Return [X, Y] of the center of cell containing provided text 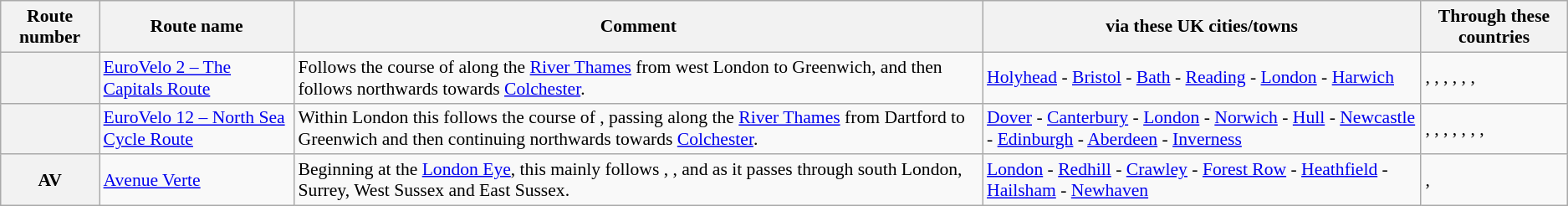
, , , , , , [1494, 77]
Holyhead - Bristol - Bath - Reading - London - Harwich [1202, 77]
, , , , , , , [1494, 129]
via these UK cities/towns [1202, 27]
Comment [639, 27]
Through these countries [1494, 27]
Dover - Canterbury - London - Norwich - Hull - Newcastle - Edinburgh - Aberdeen - Inverness [1202, 129]
Beginning at the London Eye, this mainly follows , , and as it passes through south London, Surrey, West Sussex and East Sussex. [639, 181]
Avenue Verte [197, 181]
EuroVelo 2 – The Capitals Route [197, 77]
Follows the course of along the River Thames from west London to Greenwich, and then follows northwards towards Colchester. [639, 77]
London - Redhill - Crawley - Forest Row - Heathfield - Hailsham - Newhaven [1202, 181]
, [1494, 181]
Route name [197, 27]
EuroVelo 12 – North Sea Cycle Route [197, 129]
AV [50, 181]
Route number [50, 27]
